Locate the cell with the specified text and output its [X, Y] center coordinate. 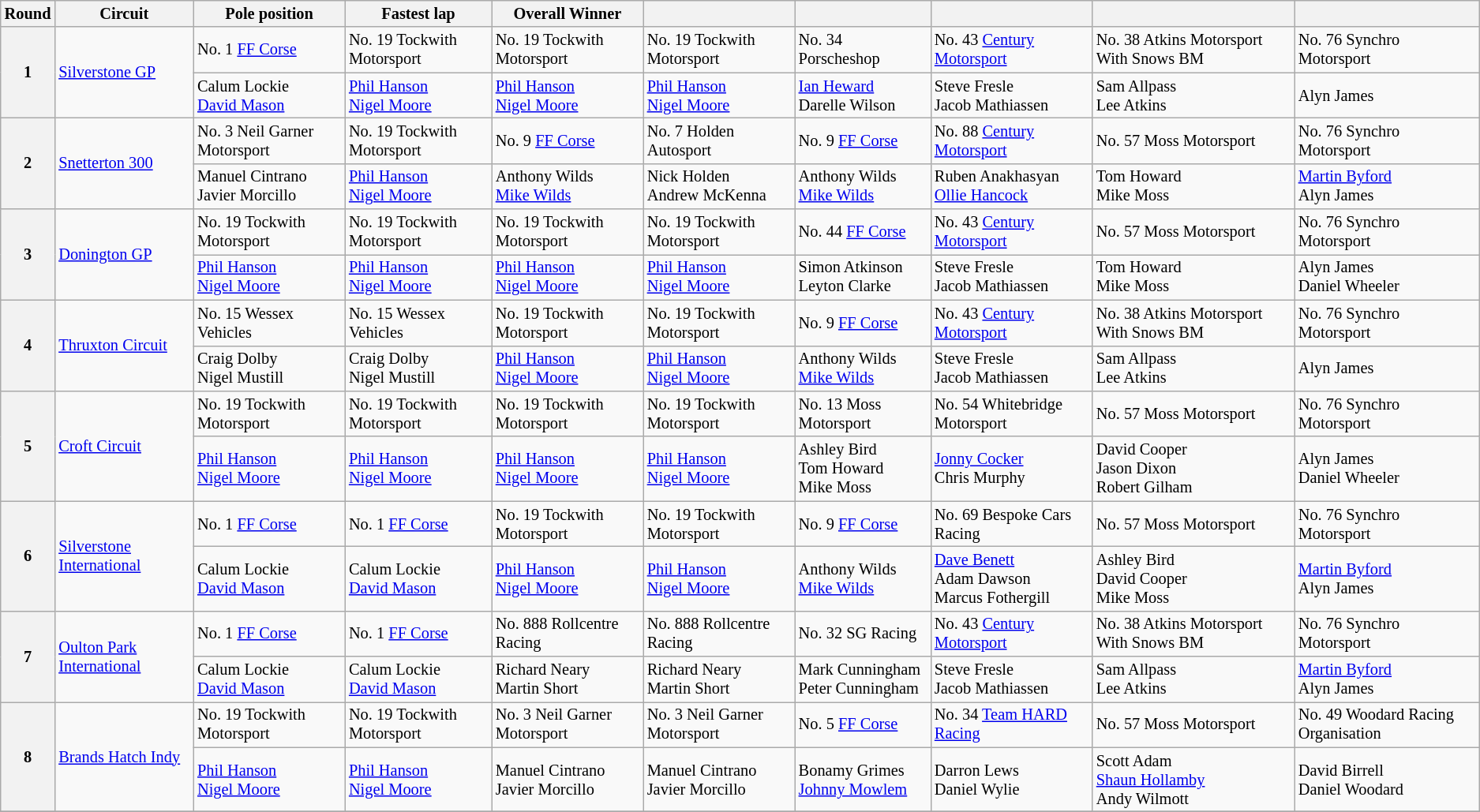
No. 44 FF Corse [863, 232]
No. 7 Holden Autosport [719, 140]
No. 13 Moss Motorsport [863, 413]
8 [28, 756]
Ruben Anakhasyan Ollie Hancock [1012, 186]
Snetterton 300 [124, 163]
Thruxton Circuit [124, 346]
No. 5 FF Corse [863, 724]
No. 54 Whitebridge Motorsport [1012, 413]
2 [28, 163]
Fastest lap [418, 13]
No. 32 SG Racing [863, 634]
Ashley Bird David Cooper Mike Moss [1193, 578]
4 [28, 346]
Overall Winner [568, 13]
No. 34 Porscheshop [863, 50]
David Birrell Daniel Woodard [1388, 780]
No. 34 Team HARD Racing [1012, 724]
Mark Cunningham Peter Cunningham [863, 679]
Round [28, 13]
3 [28, 254]
Ian Heward Darelle Wilson [863, 95]
Nick Holden Andrew McKenna [719, 186]
Donington GP [124, 254]
No. 69 Bespoke Cars Racing [1012, 524]
5 [28, 445]
Jonny Cocker Chris Murphy [1012, 469]
No. 88 Century Motorsport [1012, 140]
Darron Lews Daniel Wylie [1012, 780]
No. 49 Woodard Racing Organisation [1388, 724]
7 [28, 657]
Brands Hatch Indy [124, 756]
Pole position [269, 13]
Croft Circuit [124, 445]
David Cooper Jason Dixon Robert Gilham [1193, 469]
Dave Benett Adam Dawson Marcus Fothergill [1012, 578]
Silverstone GP [124, 73]
1 [28, 73]
Bonamy Grimes Johnny Mowlem [863, 780]
Silverstone International [124, 556]
Scott Adam Shaun Hollamby Andy Wilmott [1193, 780]
6 [28, 556]
Circuit [124, 13]
Ashley Bird Tom Howard Mike Moss [863, 469]
Simon Atkinson Leyton Clarke [863, 277]
Oulton Park International [124, 657]
